Output the (X, Y) coordinate of the center of the cell containing the given text.  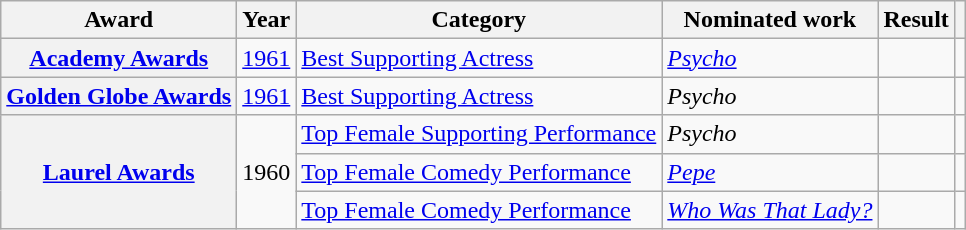
Who Was That Lady? (770, 210)
Golden Globe Awards (119, 96)
Nominated work (770, 20)
Laurel Awards (119, 172)
Academy Awards (119, 58)
Top Female Supporting Performance (479, 134)
Year (266, 20)
1960 (266, 172)
Category (479, 20)
Award (119, 20)
Result (916, 20)
Pepe (770, 172)
